From the cell containing the given text, extract its center point as (x, y) coordinate. 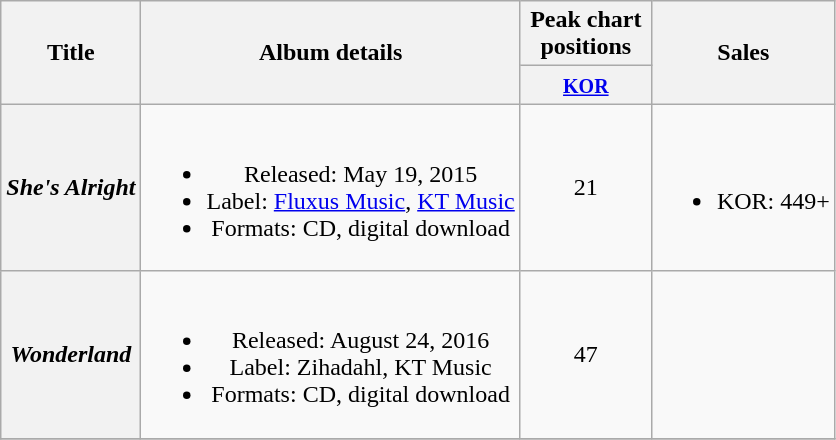
Sales (743, 52)
KOR (586, 85)
Released: May 19, 2015Label: Fluxus Music, KT MusicFormats: CD, digital download (330, 188)
Wonderland (71, 354)
Peak chart positions (586, 34)
KOR: 449+ (743, 188)
21 (586, 188)
47 (586, 354)
She's Alright (71, 188)
Title (71, 52)
Released: August 24, 2016Label: Zihadahl, KT MusicFormats: CD, digital download (330, 354)
Album details (330, 52)
